Pinpoint the cell where the given text exists, returning its (X, Y) midpoint coordinate. 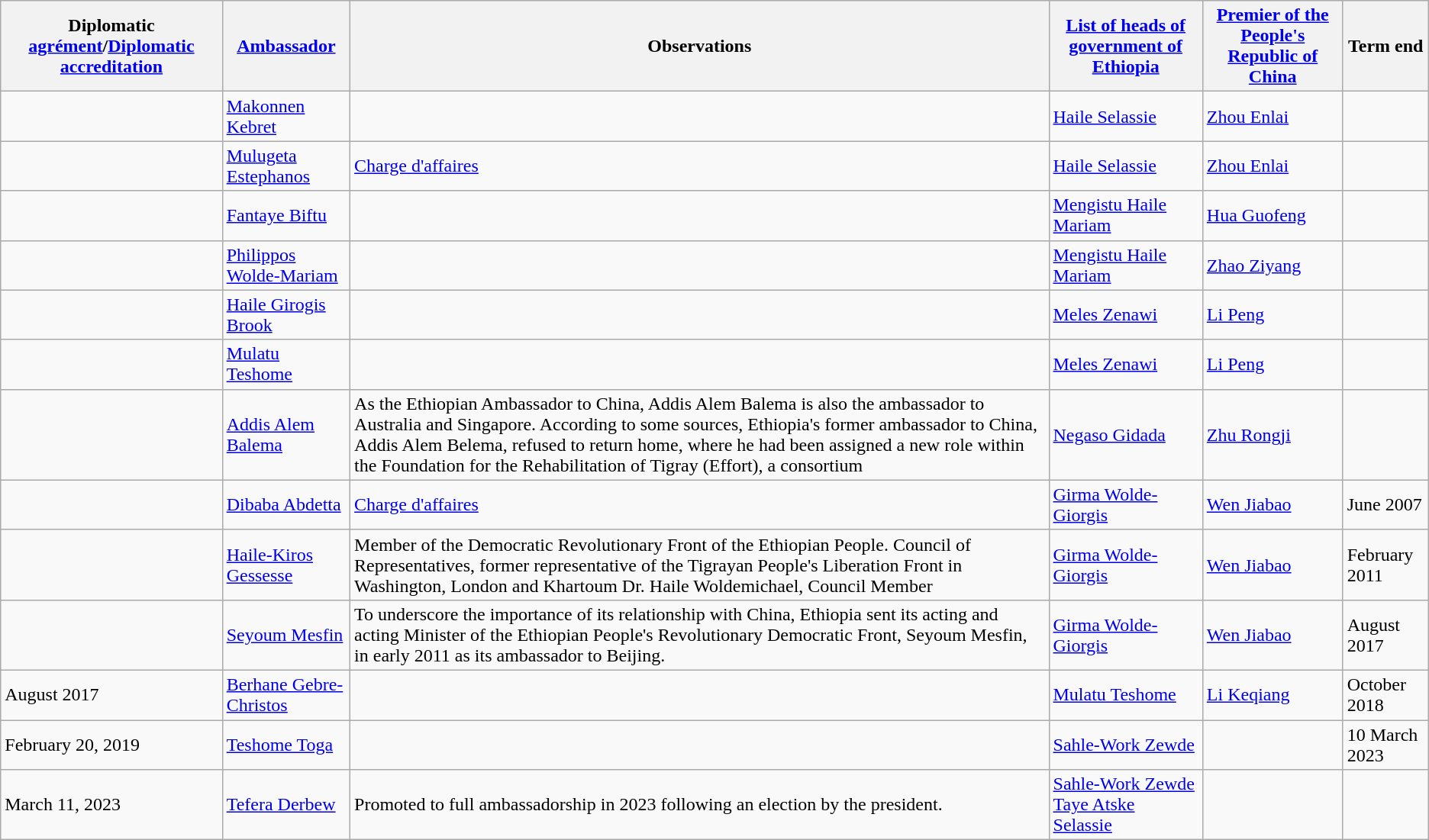
Ambassador (285, 46)
February 2011 (1385, 565)
February 20, 2019 (111, 745)
June 2007 (1385, 505)
Haile Girogis Brook (285, 314)
October 2018 (1385, 694)
Diplomatic agrément/Diplomatic accreditation (111, 46)
Makonnen Kebret (285, 116)
Sahle-Work Zewde (1125, 745)
Premier of the People's Republic of China (1273, 46)
Promoted to full ambassadorship in 2023 following an election by the president. (699, 805)
Teshome Toga (285, 745)
10 March 2023 (1385, 745)
Haile-Kiros Gessesse (285, 565)
Hua Guofeng (1273, 215)
Seyoum Mesfin (285, 635)
Dibaba Abdetta (285, 505)
Sahle-Work ZewdeTaye Atske Selassie (1125, 805)
Li Keqiang (1273, 694)
Zhu Rongji (1273, 435)
Berhane Gebre-Christos (285, 694)
March 11, 2023 (111, 805)
Philippos Wolde-Mariam (285, 266)
Fantaye Biftu (285, 215)
Observations (699, 46)
Addis Alem Balema (285, 435)
Negaso Gidada (1125, 435)
List of heads of government of Ethiopia (1125, 46)
Tefera Derbew (285, 805)
Term end (1385, 46)
Mulugeta Estephanos (285, 166)
Zhao Ziyang (1273, 266)
